Return the (x, y) coordinate for the center point of the cell that contains the specified text.  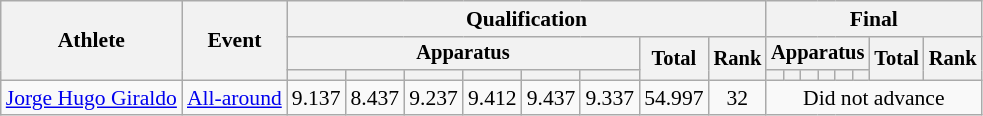
All-around (234, 98)
Jorge Hugo Giraldo (92, 98)
Athlete (92, 40)
Event (234, 40)
9.412 (492, 98)
Did not advance (874, 98)
Final (874, 19)
54.997 (674, 98)
9.337 (610, 98)
9.137 (316, 98)
9.437 (552, 98)
9.237 (434, 98)
8.437 (376, 98)
32 (738, 98)
Qualification (526, 19)
